From the cell containing the given text, extract its center point as [x, y] coordinate. 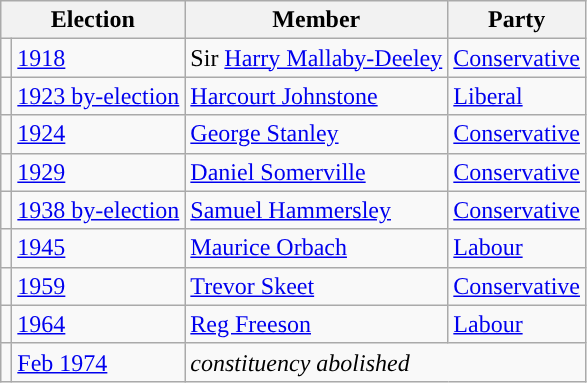
Liberal [517, 96]
Party [517, 20]
Member [316, 20]
1923 by-election [98, 96]
Trevor Skeet [316, 286]
1918 [98, 58]
Samuel Hammersley [316, 210]
constituency abolished [386, 362]
1964 [98, 324]
Election [93, 20]
Feb 1974 [98, 362]
1929 [98, 172]
1945 [98, 248]
1924 [98, 134]
Reg Freeson [316, 324]
Daniel Somerville [316, 172]
George Stanley [316, 134]
1959 [98, 286]
Maurice Orbach [316, 248]
1938 by-election [98, 210]
Sir Harry Mallaby-Deeley [316, 58]
Harcourt Johnstone [316, 96]
